Return (X, Y) of the center of cell containing provided text 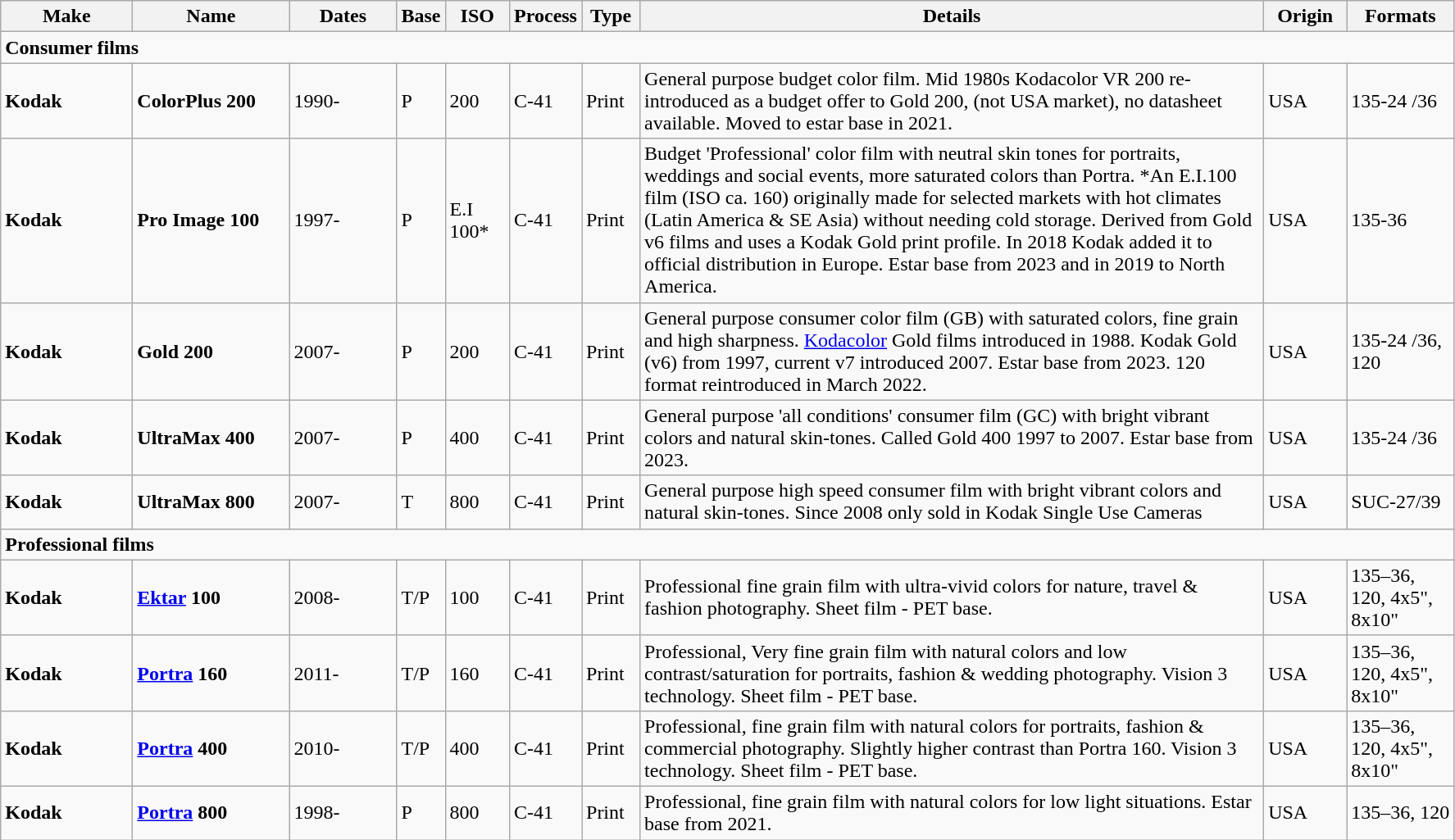
SUC-27/39 (1400, 502)
Formats (1400, 16)
Origin (1305, 16)
Process (546, 16)
ColorPlus 200 (211, 101)
Consumer films (728, 48)
UltraMax 800 (211, 502)
Portra 160 (211, 673)
Professional films (728, 544)
1998- (343, 813)
Pro Image 100 (211, 220)
General purpose high speed consumer film with bright vibrant colors and natural skin-tones. Since 2008 only sold in Kodak Single Use Cameras (953, 502)
ISO (477, 16)
Portra 400 (211, 748)
135-36 (1400, 220)
Base (421, 16)
Gold 200 (211, 351)
E.I 100* (477, 220)
2008- (343, 597)
Dates (343, 16)
Ektar 100 (211, 597)
2010- (343, 748)
Make (67, 16)
100 (477, 597)
Professional, fine grain film with natural colors for low light situations. Estar base from 2021. (953, 813)
Portra 800 (211, 813)
1990- (343, 101)
1997- (343, 220)
160 (477, 673)
135–36, 120 (1400, 813)
Name (211, 16)
135-24 /36, 120 (1400, 351)
Professional fine grain film with ultra-vivid colors for nature, travel & fashion photography. Sheet film - PET base. (953, 597)
UltraMax 400 (211, 438)
Details (953, 16)
Type (612, 16)
2011- (343, 673)
T (421, 502)
